Find where the given text appears and provide that cell's center as [X, Y] coordinate. 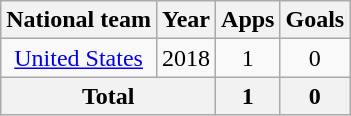
Goals [315, 20]
Apps [248, 20]
2018 [186, 58]
National team [79, 20]
Year [186, 20]
United States [79, 58]
Total [108, 96]
